Search for the cell housing the specified text and yield its [X, Y] center coordinate. 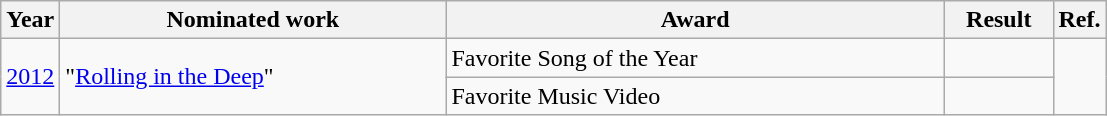
Nominated work [253, 20]
2012 [30, 77]
Favorite Song of the Year [696, 58]
Result [998, 20]
Award [696, 20]
"Rolling in the Deep" [253, 77]
Ref. [1080, 20]
Favorite Music Video [696, 96]
Year [30, 20]
